Pinpoint the cell where the given text exists, returning its (X, Y) midpoint coordinate. 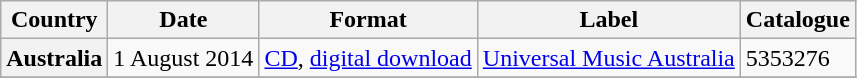
Catalogue (798, 20)
Format (368, 20)
5353276 (798, 58)
CD, digital download (368, 58)
Label (608, 20)
Universal Music Australia (608, 58)
Date (184, 20)
1 August 2014 (184, 58)
Australia (54, 58)
Country (54, 20)
